Locate the cell with the specified text and output its (X, Y) center coordinate. 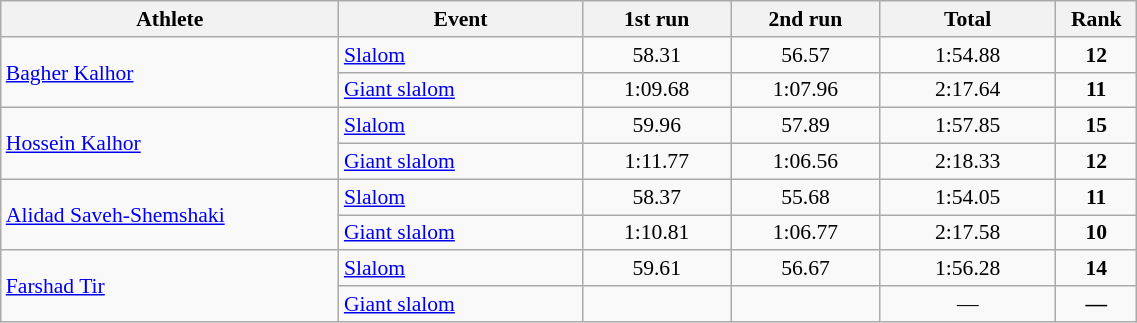
58.31 (656, 55)
59.61 (656, 269)
1:57.85 (968, 126)
15 (1096, 126)
Alidad Saveh-Shemshaki (170, 214)
1:11.77 (656, 162)
55.68 (806, 197)
1st run (656, 19)
Hossein Kalhor (170, 144)
2nd run (806, 19)
1:54.05 (968, 197)
Rank (1096, 19)
57.89 (806, 126)
Total (968, 19)
58.37 (656, 197)
2:18.33 (968, 162)
1:06.56 (806, 162)
1:09.68 (656, 90)
Farshad Tir (170, 286)
10 (1096, 233)
Event (460, 19)
2:17.64 (968, 90)
56.67 (806, 269)
56.57 (806, 55)
14 (1096, 269)
Bagher Kalhor (170, 72)
1:06.77 (806, 233)
1:07.96 (806, 90)
1:54.88 (968, 55)
2:17.58 (968, 233)
59.96 (656, 126)
1:10.81 (656, 233)
1:56.28 (968, 269)
Athlete (170, 19)
